Identify which cell holds the provided text, then report its (X, Y) central coordinate. 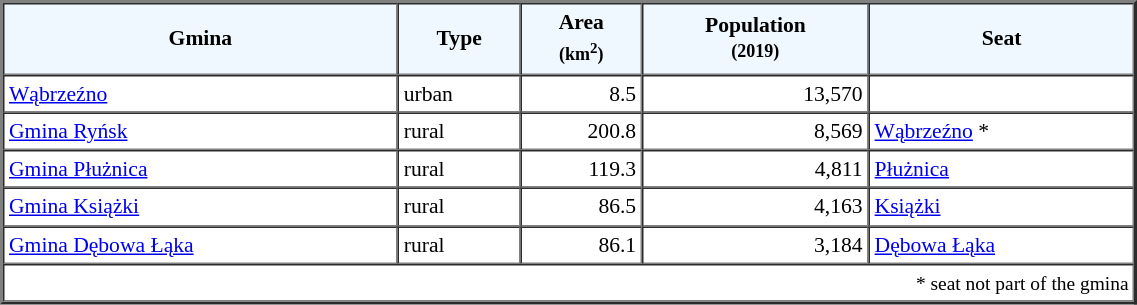
Gmina Dębowa Łąka (200, 245)
Seat (1002, 38)
200.8 (582, 131)
Type (460, 38)
3,184 (755, 245)
urban (460, 93)
Gmina Płużnica (200, 169)
86.1 (582, 245)
Gmina (200, 38)
* seat not part of the gmina (569, 283)
Dębowa Łąka (1002, 245)
Gmina Ryńsk (200, 131)
Area(km2) (582, 38)
119.3 (582, 169)
8,569 (755, 131)
Wąbrzeźno * (1002, 131)
86.5 (582, 207)
8.5 (582, 93)
Wąbrzeźno (200, 93)
Gmina Książki (200, 207)
13,570 (755, 93)
4,163 (755, 207)
4,811 (755, 169)
Płużnica (1002, 169)
Population(2019) (755, 38)
Książki (1002, 207)
